Identify which cell holds the provided text, then report its (X, Y) central coordinate. 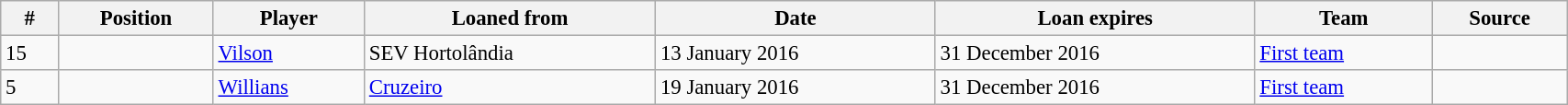
Willians (288, 87)
# (29, 18)
Team (1343, 18)
Cruzeiro (509, 87)
15 (29, 53)
13 January 2016 (795, 53)
Loan expires (1095, 18)
Player (288, 18)
Vilson (288, 53)
Position (136, 18)
Date (795, 18)
5 (29, 87)
Loaned from (509, 18)
19 January 2016 (795, 87)
SEV Hortolândia (509, 53)
Source (1500, 18)
